From the cell containing the given text, extract its center point as [X, Y] coordinate. 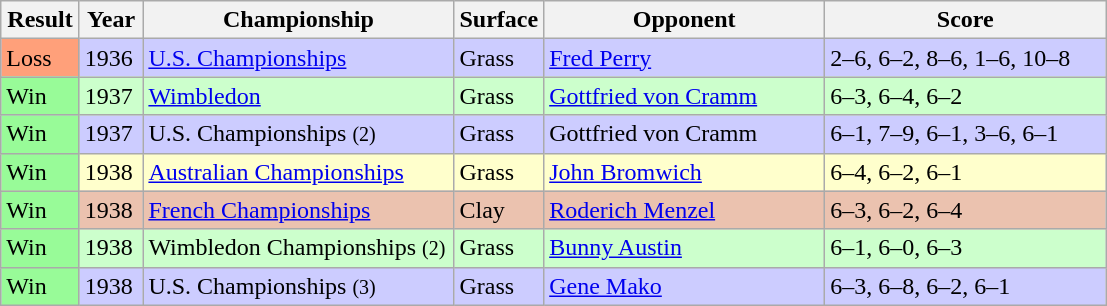
Clay [499, 210]
Loss [40, 58]
Gene Mako [684, 286]
Year [111, 20]
French Championships [298, 210]
Australian Championships [298, 172]
Fred Perry [684, 58]
U.S. Championships (3) [298, 286]
6–1, 7–9, 6–1, 3–6, 6–1 [966, 134]
U.S. Championships [298, 58]
2–6, 6–2, 8–6, 1–6, 10–8 [966, 58]
6–4, 6–2, 6–1 [966, 172]
Opponent [684, 20]
6–3, 6–4, 6–2 [966, 96]
6–3, 6–8, 6–2, 6–1 [966, 286]
Surface [499, 20]
John Bromwich [684, 172]
Roderich Menzel [684, 210]
Bunny Austin [684, 248]
Result [40, 20]
U.S. Championships (2) [298, 134]
Wimbledon [298, 96]
Score [966, 20]
1936 [111, 58]
6–1, 6–0, 6–3 [966, 248]
6–3, 6–2, 6–4 [966, 210]
Championship [298, 20]
Wimbledon Championships (2) [298, 248]
